Scan for the cell matching the given text and deliver its (x, y) coordinate at center. 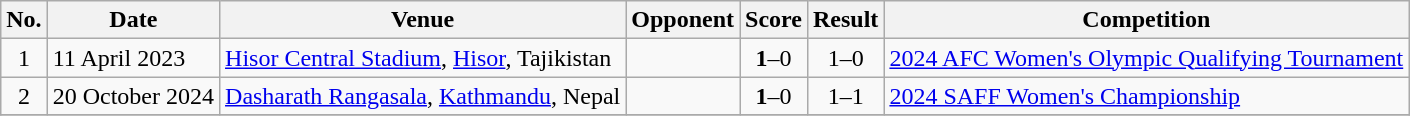
20 October 2024 (133, 96)
2 (24, 96)
Opponent (683, 20)
Result (845, 20)
1 (24, 58)
2024 SAFF Women's Championship (1146, 96)
Hisor Central Stadium, Hisor, Tajikistan (423, 58)
Competition (1146, 20)
Score (774, 20)
1–1 (845, 96)
Dasharath Rangasala, Kathmandu, Nepal (423, 96)
No. (24, 20)
Venue (423, 20)
2024 AFC Women's Olympic Qualifying Tournament (1146, 58)
Date (133, 20)
11 April 2023 (133, 58)
